Capture the cell that displays the provided text and extract its [X, Y] central coordinate. 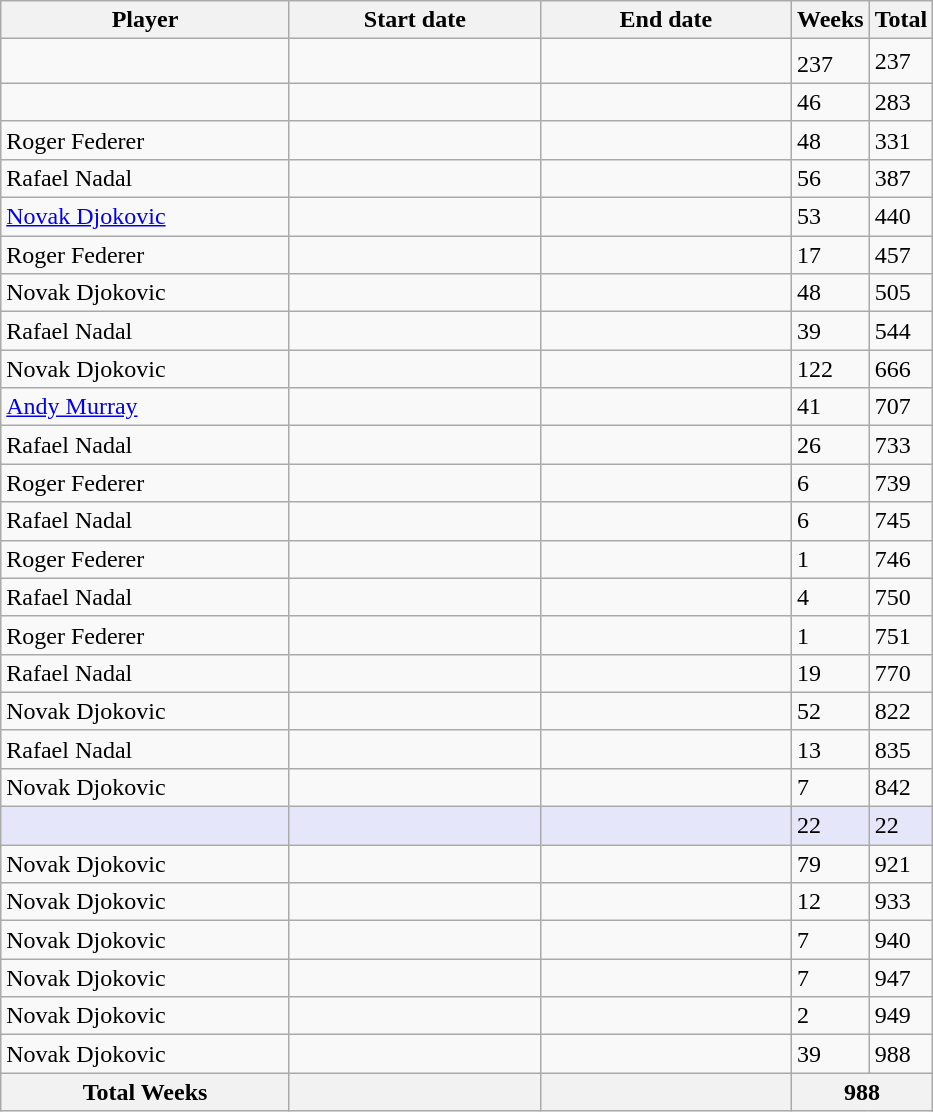
331 [901, 140]
949 [901, 1016]
Weeks [830, 20]
387 [901, 178]
457 [901, 255]
947 [901, 978]
544 [901, 331]
2 [830, 1016]
940 [901, 940]
440 [901, 217]
835 [901, 749]
Total Weeks [146, 1092]
921 [901, 864]
666 [901, 369]
750 [901, 597]
26 [830, 445]
733 [901, 445]
933 [901, 902]
52 [830, 711]
79 [830, 864]
739 [901, 483]
Andy Murray [146, 407]
707 [901, 407]
Start date [414, 20]
46 [830, 102]
822 [901, 711]
505 [901, 293]
19 [830, 673]
4 [830, 597]
End date [666, 20]
12 [830, 902]
Player [146, 20]
283 [901, 102]
746 [901, 559]
41 [830, 407]
56 [830, 178]
Total [901, 20]
53 [830, 217]
122 [830, 369]
17 [830, 255]
745 [901, 521]
842 [901, 787]
13 [830, 749]
751 [901, 635]
770 [901, 673]
